Find where the given text appears and provide that cell's center as (x, y) coordinate. 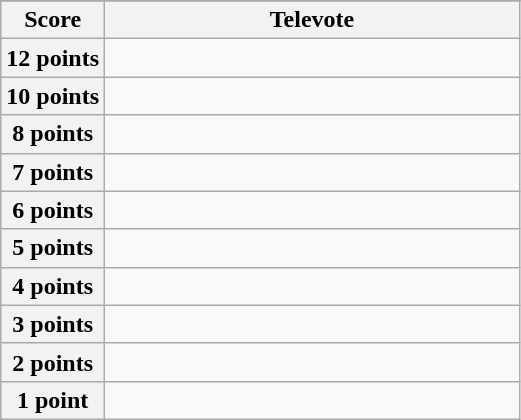
Score (53, 20)
3 points (53, 324)
Televote (312, 20)
5 points (53, 248)
1 point (53, 400)
12 points (53, 58)
8 points (53, 134)
10 points (53, 96)
2 points (53, 362)
6 points (53, 210)
7 points (53, 172)
4 points (53, 286)
